Determine the (x, y) coordinate at the center of the cell enclosing the given text.  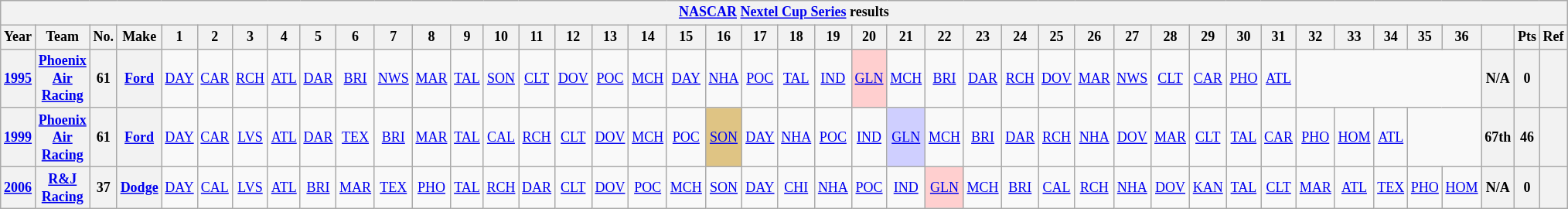
2 (215, 37)
3 (251, 37)
6 (356, 37)
Make (139, 37)
7 (393, 37)
24 (1021, 37)
19 (833, 37)
20 (869, 37)
5 (319, 37)
46 (1528, 137)
NASCAR Nextel Cup Series results (784, 12)
22 (945, 37)
33 (1355, 37)
Year (19, 37)
32 (1315, 37)
18 (796, 37)
21 (906, 37)
13 (610, 37)
9 (467, 37)
8 (431, 37)
1995 (19, 78)
12 (573, 37)
37 (104, 187)
Team (62, 37)
27 (1132, 37)
R&J Racing (62, 187)
Pts (1528, 37)
25 (1057, 37)
2006 (19, 187)
1999 (19, 137)
10 (501, 37)
34 (1391, 37)
31 (1279, 37)
CHI (796, 187)
29 (1208, 37)
Dodge (139, 187)
28 (1171, 37)
4 (284, 37)
KAN (1208, 187)
15 (686, 37)
No. (104, 37)
Ref (1553, 37)
30 (1243, 37)
11 (537, 37)
1 (179, 37)
17 (760, 37)
14 (648, 37)
67th (1498, 137)
35 (1424, 37)
36 (1461, 37)
23 (983, 37)
26 (1094, 37)
16 (724, 37)
